Detect which cell encompasses the target text, then output its (X, Y) center coordinate. 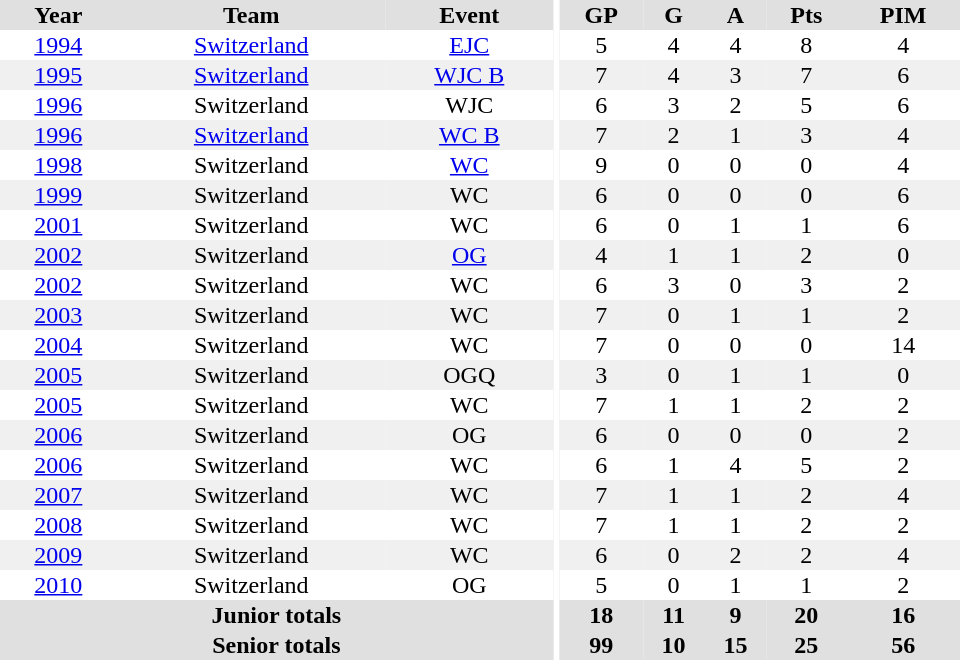
2003 (58, 315)
Event (470, 15)
Year (58, 15)
1994 (58, 45)
Junior totals (276, 615)
G (674, 15)
Pts (806, 15)
2001 (58, 225)
EJC (470, 45)
10 (674, 645)
2010 (58, 585)
8 (806, 45)
PIM (903, 15)
2007 (58, 495)
WC B (470, 135)
56 (903, 645)
GP (602, 15)
2009 (58, 555)
Senior totals (276, 645)
1998 (58, 165)
15 (736, 645)
16 (903, 615)
OGQ (470, 375)
WJC B (470, 75)
A (736, 15)
2008 (58, 525)
20 (806, 615)
1999 (58, 195)
Team (252, 15)
2004 (58, 345)
WJC (470, 105)
25 (806, 645)
14 (903, 345)
11 (674, 615)
1995 (58, 75)
99 (602, 645)
18 (602, 615)
